Locate the cell with the specified text and output its (X, Y) center coordinate. 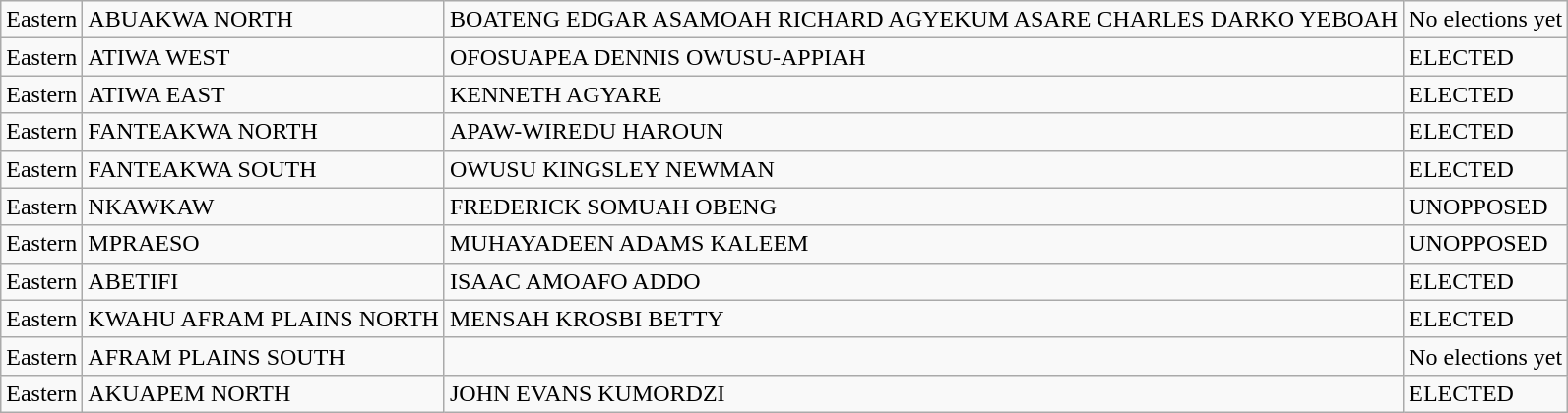
FREDERICK SOMUAH OBENG (923, 206)
MPRAESO (264, 244)
APAW-WIREDU HAROUN (923, 132)
AKUAPEM NORTH (264, 393)
MUHAYADEEN ADAMS KALEEM (923, 244)
KENNETH AGYARE (923, 94)
FANTEAKWA SOUTH (264, 169)
FANTEAKWA NORTH (264, 132)
ATIWA WEST (264, 57)
ISAAC AMOAFO ADDO (923, 281)
ABUAKWA NORTH (264, 20)
BOATENG EDGAR ASAMOAH RICHARD AGYEKUM ASARE CHARLES DARKO YEBOAH (923, 20)
OWUSU KINGSLEY NEWMAN (923, 169)
ABETIFI (264, 281)
NKAWKAW (264, 206)
AFRAM PLAINS SOUTH (264, 356)
JOHN EVANS KUMORDZI (923, 393)
KWAHU AFRAM PLAINS NORTH (264, 319)
MENSAH KROSBI BETTY (923, 319)
ATIWA EAST (264, 94)
OFOSUAPEA DENNIS OWUSU-APPIAH (923, 57)
